Provide the (x, y) coordinate of the cell's center where the given text is located.  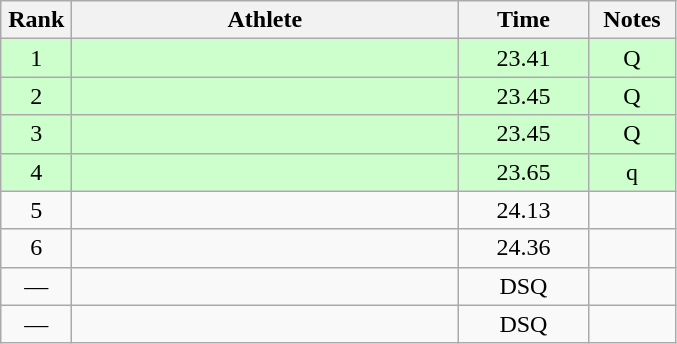
24.36 (524, 248)
3 (36, 134)
Notes (632, 20)
Athlete (265, 20)
24.13 (524, 210)
4 (36, 172)
Time (524, 20)
1 (36, 58)
6 (36, 248)
Rank (36, 20)
2 (36, 96)
q (632, 172)
23.65 (524, 172)
23.41 (524, 58)
5 (36, 210)
